Output the (X, Y) coordinate of the center of the cell containing the given text.  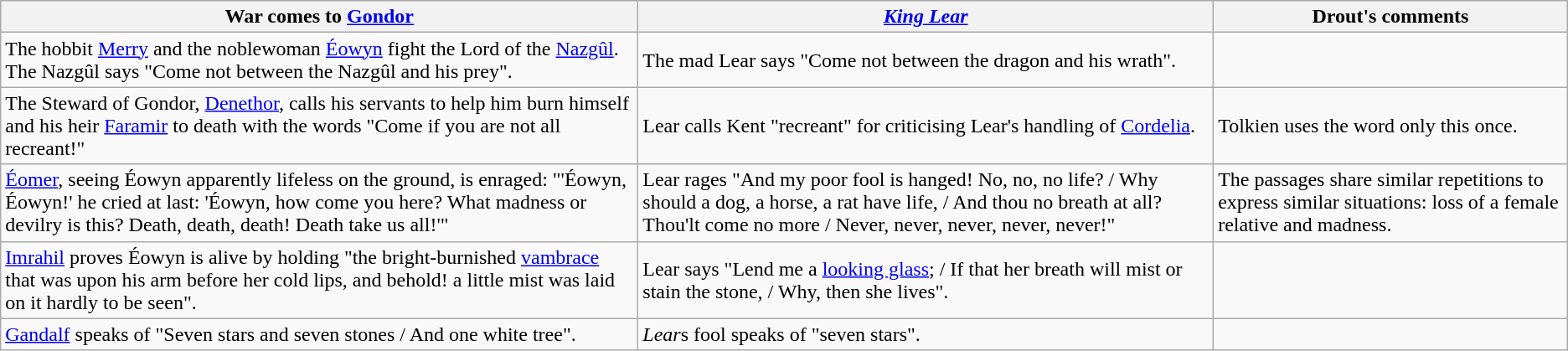
War comes to Gondor (320, 17)
Tolkien uses the word only this once. (1390, 126)
Lear says "Lend me a looking glass; / If that her breath will mist or stain the stone, / Why, then she lives". (926, 280)
The hobbit Merry and the noblewoman Éowyn fight the Lord of the Nazgûl. The Nazgûl says "Come not between the Nazgûl and his prey". (320, 60)
King Lear (926, 17)
The passages share similar repetitions to express similar situations: loss of a female relative and madness. (1390, 203)
Drout's comments (1390, 17)
Lears fool speaks of "seven stars". (926, 334)
The mad Lear says "Come not between the dragon and his wrath". (926, 60)
Gandalf speaks of "Seven stars and seven stones / And one white tree". (320, 334)
Lear calls Kent "recreant" for criticising Lear's handling of Cordelia. (926, 126)
